Search for the cell housing the specified text and yield its [X, Y] center coordinate. 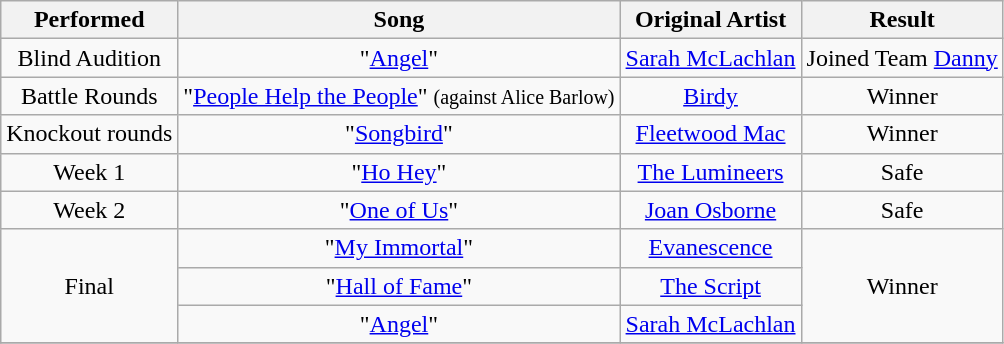
Song [399, 20]
"Hall of Fame" [399, 286]
Fleetwood Mac [710, 134]
Result [902, 20]
Birdy [710, 96]
Knockout rounds [90, 134]
Performed [90, 20]
"My Immortal" [399, 248]
"Songbird" [399, 134]
"One of Us" [399, 210]
Battle Rounds [90, 96]
Week 1 [90, 172]
Evanescence [710, 248]
The Lumineers [710, 172]
Week 2 [90, 210]
"Ho Hey" [399, 172]
"People Help the People" (against Alice Barlow) [399, 96]
Final [90, 286]
The Script [710, 286]
Joined Team Danny [902, 58]
Original Artist [710, 20]
Blind Audition [90, 58]
Joan Osborne [710, 210]
